Find where the given text appears and provide that cell's center as [x, y] coordinate. 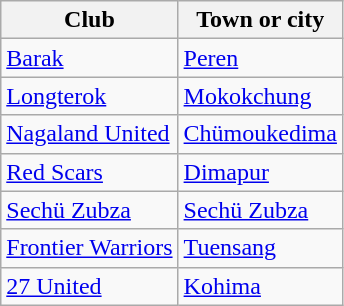
Red Scars [90, 172]
Chümoukedima [260, 134]
Peren [260, 58]
Club [90, 20]
Tuensang [260, 248]
27 United [90, 286]
Nagaland United [90, 134]
Kohima [260, 286]
Frontier Warriors [90, 248]
Longterok [90, 96]
Barak [90, 58]
Town or city [260, 20]
Mokokchung [260, 96]
Dimapur [260, 172]
